Search for the cell housing the specified text and yield its (X, Y) center coordinate. 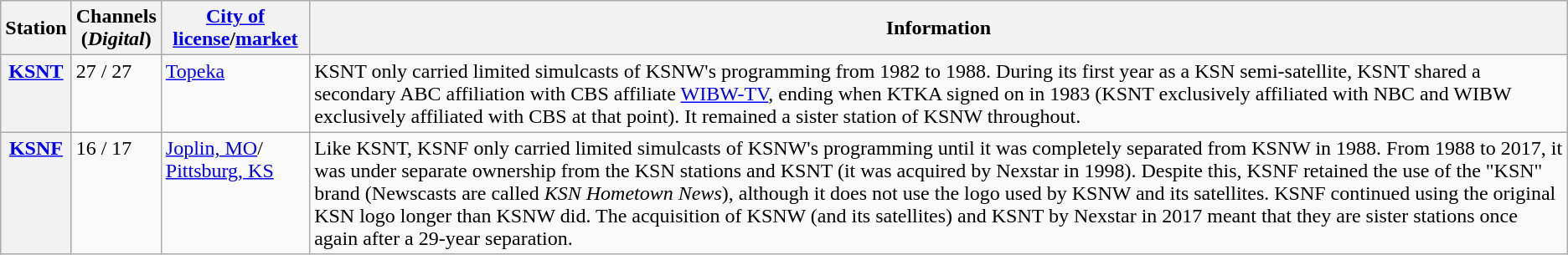
KSNF (36, 193)
Channels(Digital) (116, 28)
16 / 17 (116, 193)
Station (36, 28)
City of license/market (235, 28)
Topeka (235, 94)
27 / 27 (116, 94)
KSNT (36, 94)
Joplin, MO/Pittsburg, KS (235, 193)
Information (939, 28)
